Output the (x, y) coordinate of the center of the cell containing the given text.  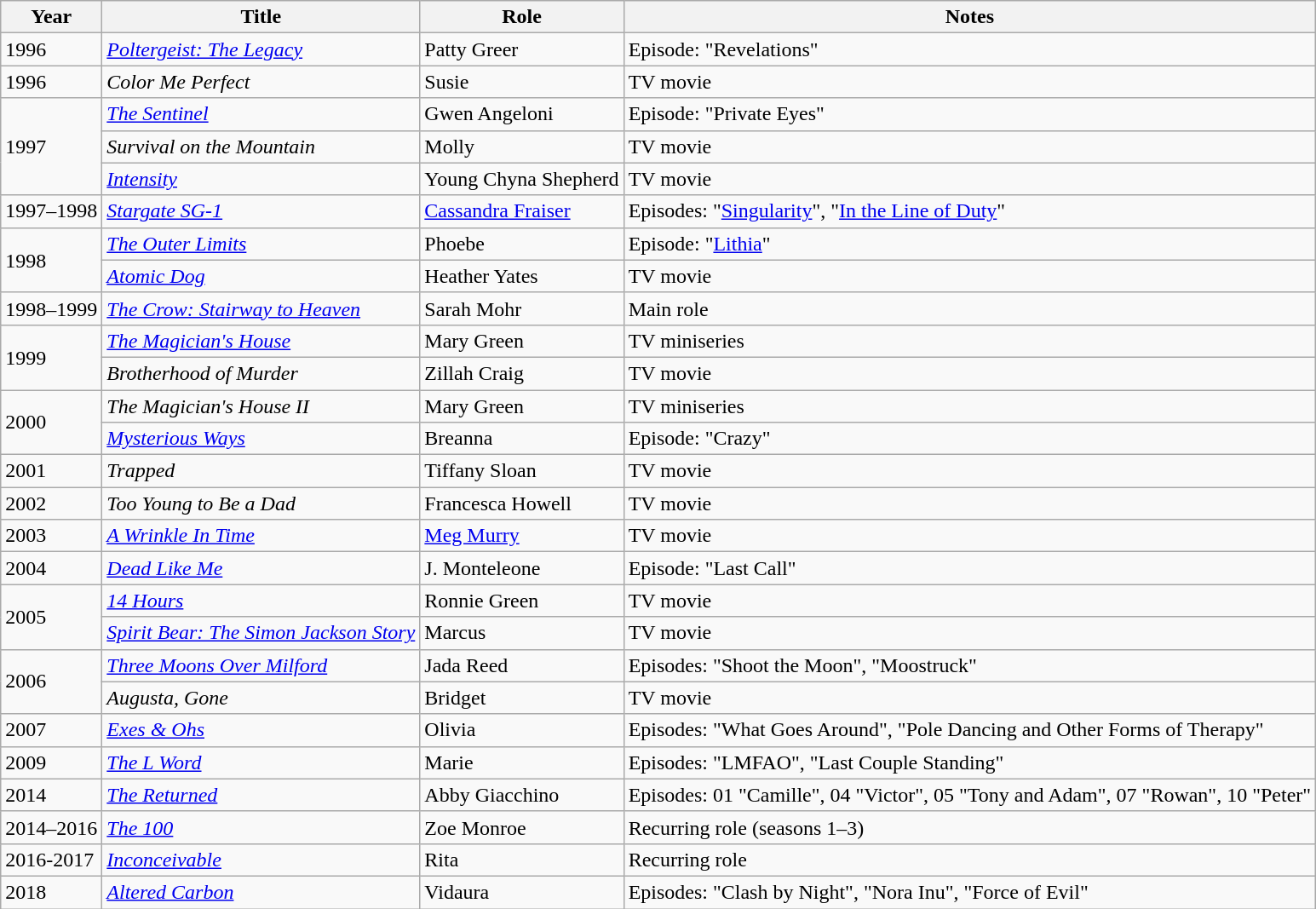
2006 (51, 682)
Three Moons Over Milford (261, 665)
1999 (51, 357)
Intensity (261, 179)
Notes (969, 17)
Altered Carbon (261, 892)
Episode: "Lithia" (969, 244)
2009 (51, 762)
Susie (521, 82)
Francesca Howell (521, 503)
Main role (969, 308)
A Wrinkle In Time (261, 536)
Year (51, 17)
Gwen Angeloni (521, 114)
Molly (521, 147)
Marie (521, 762)
J. Monteleone (521, 568)
The Magician's House (261, 341)
Spirit Bear: The Simon Jackson Story (261, 633)
The 100 (261, 827)
2003 (51, 536)
Episodes: "What Goes Around", "Pole Dancing and Other Forms of Therapy" (969, 730)
Stargate SG-1 (261, 211)
Recurring role (seasons 1–3) (969, 827)
Mysterious Ways (261, 439)
The Magician's House II (261, 406)
Inconceivable (261, 860)
Meg Murry (521, 536)
Episode: "Private Eyes" (969, 114)
Marcus (521, 633)
Bridget (521, 698)
The Returned (261, 795)
Episodes: "Clash by Night", "Nora Inu", "Force of Evil" (969, 892)
Poltergeist: The Legacy (261, 49)
Brotherhood of Murder (261, 373)
Episodes: "Singularity", "In the Line of Duty" (969, 211)
2004 (51, 568)
Role (521, 17)
Episode: "Revelations" (969, 49)
Too Young to Be a Dad (261, 503)
2014 (51, 795)
Heather Yates (521, 276)
2001 (51, 471)
2018 (51, 892)
Cassandra Fraiser (521, 211)
Exes & Ohs (261, 730)
1997–1998 (51, 211)
The Crow: Stairway to Heaven (261, 308)
Trapped (261, 471)
Rita (521, 860)
1998 (51, 260)
Jada Reed (521, 665)
Title (261, 17)
2014–2016 (51, 827)
Atomic Dog (261, 276)
2002 (51, 503)
Zoe Monroe (521, 827)
Breanna (521, 439)
2007 (51, 730)
Episodes: 01 "Camille", 04 "Victor", 05 "Tony and Adam", 07 "Rowan", 10 "Peter" (969, 795)
Dead Like Me (261, 568)
Sarah Mohr (521, 308)
Patty Greer (521, 49)
The L Word (261, 762)
Ronnie Green (521, 601)
Episodes: "LMFAO", "Last Couple Standing" (969, 762)
14 Hours (261, 601)
2000 (51, 423)
The Outer Limits (261, 244)
2016-2017 (51, 860)
Episode: "Last Call" (969, 568)
Episode: "Crazy" (969, 439)
Color Me Perfect (261, 82)
Vidaura (521, 892)
Tiffany Sloan (521, 471)
Young Chyna Shepherd (521, 179)
Recurring role (969, 860)
2005 (51, 617)
Augusta, Gone (261, 698)
Episodes: "Shoot the Moon", "Moostruck" (969, 665)
Olivia (521, 730)
Zillah Craig (521, 373)
Phoebe (521, 244)
Survival on the Mountain (261, 147)
The Sentinel (261, 114)
1997 (51, 147)
Abby Giacchino (521, 795)
1998–1999 (51, 308)
